Extract the [X, Y] coordinate from the center of the cell holding the provided text.  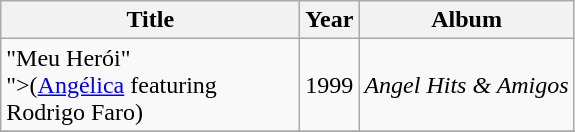
Title [150, 20]
Year [330, 20]
Angel Hits & Amigos [466, 85]
"Meu Herói"">(Angélica featuring Rodrigo Faro) [150, 85]
Album [466, 20]
1999 [330, 85]
